Extract the [X, Y] coordinate from the center of the cell holding the provided text.  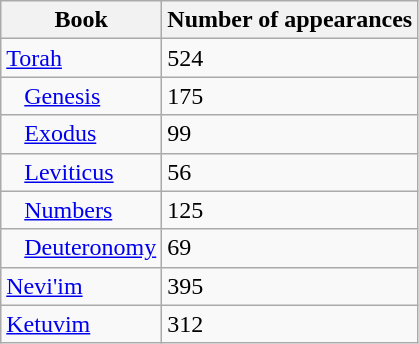
395 [290, 286]
Numbers [82, 210]
Torah [82, 58]
Ketuvim [82, 324]
175 [290, 96]
56 [290, 172]
312 [290, 324]
Deuteronomy [82, 248]
Exodus [82, 134]
524 [290, 58]
99 [290, 134]
69 [290, 248]
Number of appearances [290, 20]
125 [290, 210]
Nevi'im [82, 286]
Genesis [82, 96]
Leviticus [82, 172]
Book [82, 20]
